From the cell containing the given text, extract its center point as (x, y) coordinate. 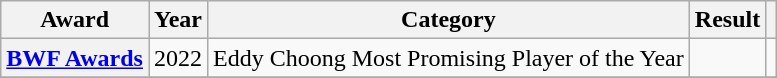
2022 (178, 58)
Eddy Choong Most Promising Player of the Year (449, 58)
Year (178, 20)
Category (449, 20)
Result (727, 20)
BWF Awards (75, 58)
Award (75, 20)
